Scan for the cell matching the given text and deliver its (x, y) coordinate at center. 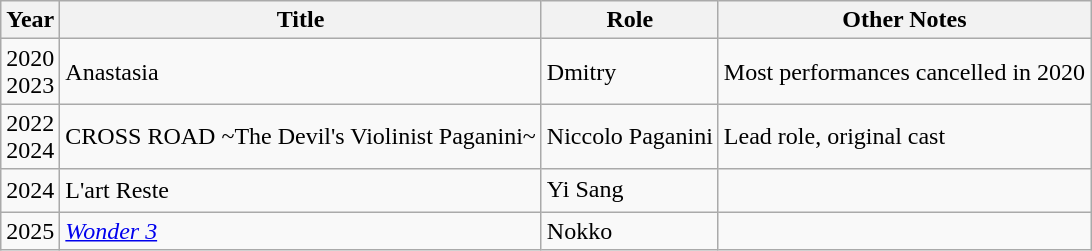
2025 (30, 231)
Role (630, 20)
20202023 (30, 72)
Nokko (630, 231)
Niccolo Paganini (630, 136)
Lead role, original cast (904, 136)
Yi Sang (630, 190)
L'art Reste (301, 190)
Other Notes (904, 20)
Dmitry (630, 72)
Title (301, 20)
CROSS ROAD ~The Devil's Violinist Paganini~ (301, 136)
20222024 (30, 136)
Year (30, 20)
2024 (30, 190)
Most performances cancelled in 2020 (904, 72)
Anastasia (301, 72)
Wonder 3 (301, 231)
